Return the [x, y] coordinate for the center point of the cell that contains the specified text.  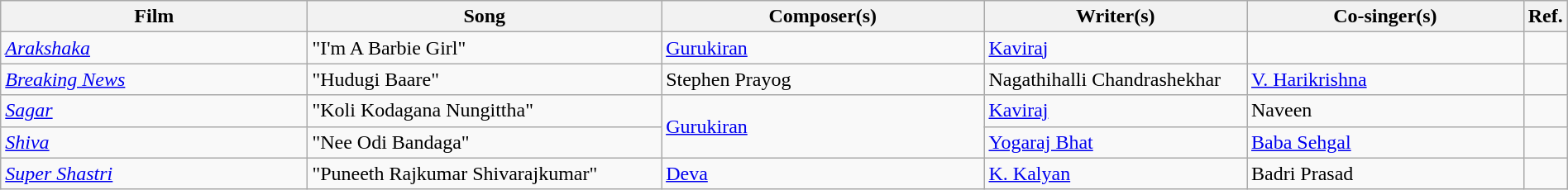
Deva [823, 173]
Naveen [1386, 111]
Breaking News [154, 79]
"I'm A Barbie Girl" [485, 48]
Film [154, 17]
Ref. [1545, 17]
"Koli Kodagana Nungittha" [485, 111]
"Puneeth Rajkumar Shivarajkumar" [485, 173]
V. Harikrishna [1386, 79]
"Nee Odi Bandaga" [485, 142]
Baba Sehgal [1386, 142]
Yogaraj Bhat [1116, 142]
Writer(s) [1116, 17]
Composer(s) [823, 17]
Song [485, 17]
Co-singer(s) [1386, 17]
Stephen Prayog [823, 79]
Badri Prasad [1386, 173]
K. Kalyan [1116, 173]
Arakshaka [154, 48]
Sagar [154, 111]
Shiva [154, 142]
Nagathihalli Chandrashekhar [1116, 79]
"Hudugi Baare" [485, 79]
Super Shastri [154, 173]
